Find where the given text appears and provide that cell's center as [x, y] coordinate. 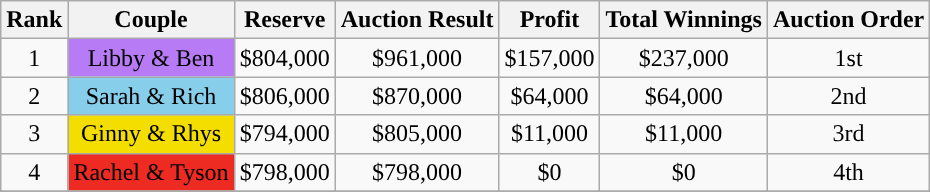
$805,000 [417, 134]
Profit [550, 20]
Total Winnings [684, 20]
Auction Result [417, 20]
Rachel & Tyson [151, 172]
$794,000 [284, 134]
1 [34, 58]
$806,000 [284, 96]
4th [848, 172]
2 [34, 96]
4 [34, 172]
Reserve [284, 20]
$157,000 [550, 58]
Ginny & Rhys [151, 134]
$961,000 [417, 58]
Rank [34, 20]
1st [848, 58]
Couple [151, 20]
$237,000 [684, 58]
$870,000 [417, 96]
Libby & Ben [151, 58]
2nd [848, 96]
Sarah & Rich [151, 96]
Auction Order [848, 20]
3rd [848, 134]
3 [34, 134]
$804,000 [284, 58]
